Extract the [X, Y] coordinate from the center of the cell holding the provided text.  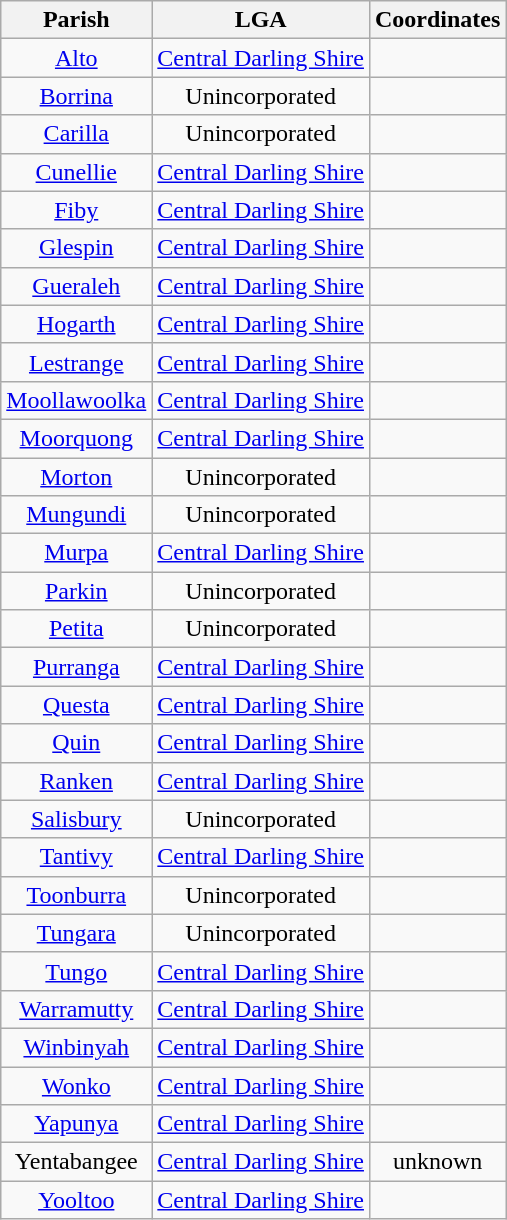
Mungundi [76, 515]
Coordinates [437, 20]
LGA [261, 20]
Salisbury [76, 819]
Wonko [76, 1085]
Cunellie [76, 172]
Yooltoo [76, 1200]
Moorquong [76, 438]
Ranken [76, 781]
Borrina [76, 96]
Quin [76, 743]
Winbinyah [76, 1047]
Fiby [76, 210]
unknown [437, 1162]
Tantivy [76, 857]
Toonburra [76, 895]
Tungo [76, 971]
Warramutty [76, 1009]
Moollawoolka [76, 400]
Yentabangee [76, 1162]
Carilla [76, 134]
Parkin [76, 591]
Glespin [76, 248]
Morton [76, 477]
Purranga [76, 667]
Tungara [76, 933]
Hogarth [76, 324]
Parish [76, 20]
Questa [76, 705]
Alto [76, 58]
Petita [76, 629]
Murpa [76, 553]
Lestrange [76, 362]
Yapunya [76, 1124]
Gueraleh [76, 286]
